Return [X, Y] of the center of cell containing provided text 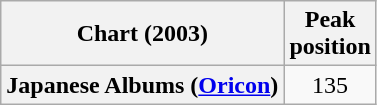
Peakposition [330, 34]
135 [330, 85]
Japanese Albums (Oricon) [142, 85]
Chart (2003) [142, 34]
